Return (X, Y) of the center of cell containing provided text 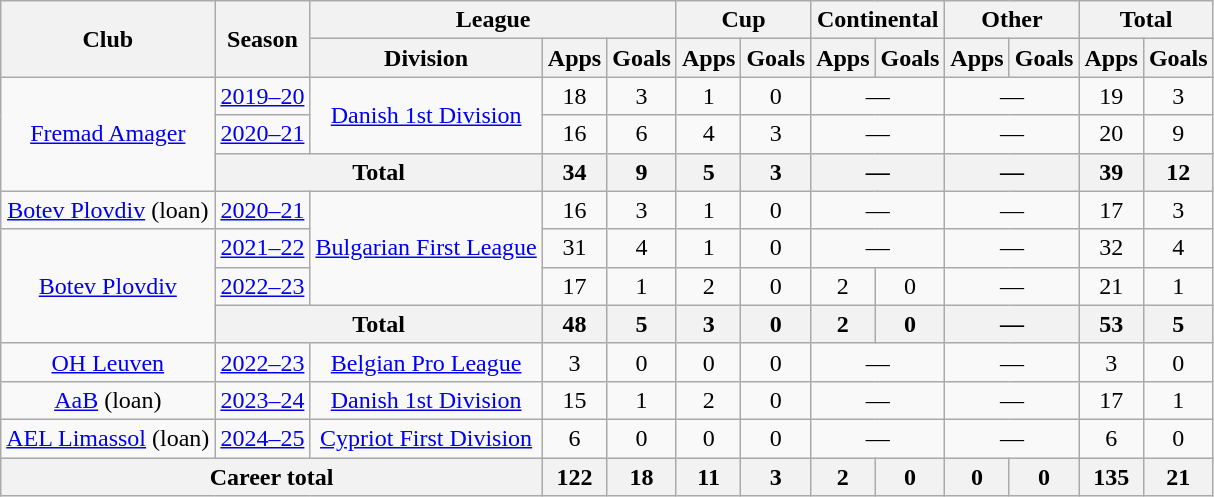
AaB (loan) (108, 400)
Cup (743, 20)
48 (574, 324)
Other (1012, 20)
Season (262, 39)
31 (574, 248)
Botev Plovdiv (108, 286)
2023–24 (262, 400)
20 (1111, 134)
11 (708, 477)
Belgian Pro League (426, 362)
2021–22 (262, 248)
Cypriot First Division (426, 438)
AEL Limassol (loan) (108, 438)
OH Leuven (108, 362)
2019–20 (262, 96)
Career total (272, 477)
12 (1178, 172)
Bulgarian First League (426, 248)
2024–25 (262, 438)
135 (1111, 477)
53 (1111, 324)
19 (1111, 96)
Club (108, 39)
League (494, 20)
122 (574, 477)
32 (1111, 248)
39 (1111, 172)
15 (574, 400)
Division (426, 58)
34 (574, 172)
Continental (878, 20)
Fremad Amager (108, 134)
Botev Plovdiv (loan) (108, 210)
